Provide the [x, y] coordinate of the cell's center where the given text is located.  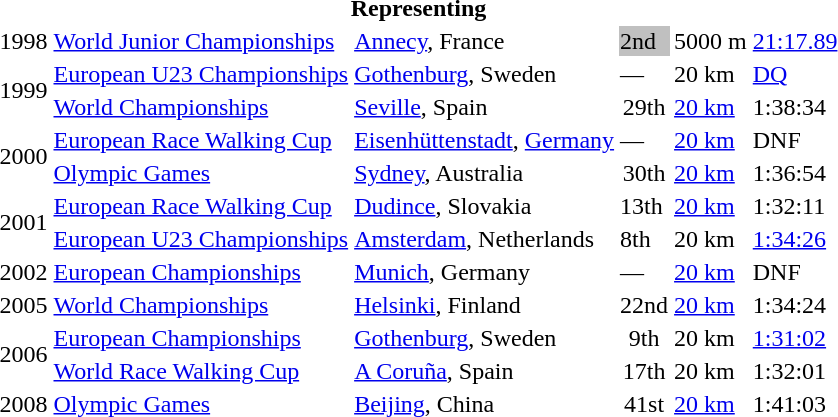
2nd [644, 41]
Olympic Games [201, 173]
5000 m [711, 41]
Seville, Spain [484, 107]
Munich, Germany [484, 272]
29th [644, 107]
Helsinki, Finland [484, 305]
World Race Walking Cup [201, 371]
Sydney, Australia [484, 173]
World Junior Championships [201, 41]
Dudince, Slovakia [484, 206]
Amsterdam, Netherlands [484, 239]
A Coruña, Spain [484, 371]
Annecy, France [484, 41]
17th [644, 371]
13th [644, 206]
Eisenhüttenstadt, Germany [484, 140]
9th [644, 338]
22nd [644, 305]
30th [644, 173]
8th [644, 239]
